Search for the cell housing the specified text and yield its [X, Y] center coordinate. 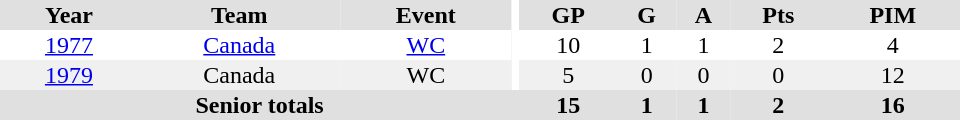
GP [568, 15]
Event [426, 15]
1977 [69, 45]
Senior totals [260, 105]
5 [568, 75]
10 [568, 45]
15 [568, 105]
4 [893, 45]
PIM [893, 15]
Team [240, 15]
A [704, 15]
G [646, 15]
12 [893, 75]
16 [893, 105]
1979 [69, 75]
Year [69, 15]
Pts [778, 15]
